Return the (x, y) coordinate for the center point of the cell that contains the specified text.  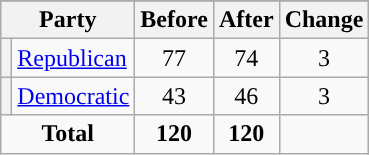
74 (246, 58)
Total (68, 134)
After (246, 20)
Party (68, 20)
43 (174, 96)
77 (174, 58)
Change (324, 20)
Before (174, 20)
46 (246, 96)
Republican (74, 58)
Democratic (74, 96)
